Extract the [X, Y] coordinate from the center of the cell holding the provided text.  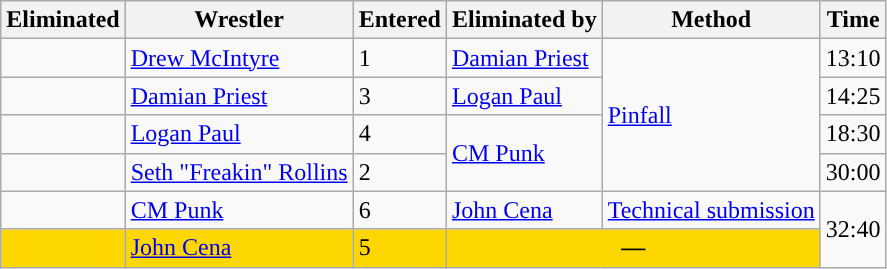
4 [400, 134]
13:10 [853, 58]
1 [400, 58]
2 [400, 172]
— [633, 248]
Wrestler [239, 20]
Pinfall [711, 115]
Time [853, 20]
3 [400, 96]
18:30 [853, 134]
32:40 [853, 229]
6 [400, 210]
Drew McIntyre [239, 58]
14:25 [853, 96]
Eliminated by [524, 20]
5 [400, 248]
30:00 [853, 172]
Method [711, 20]
Entered [400, 20]
Eliminated [63, 20]
Seth "Freakin" Rollins [239, 172]
Technical submission [711, 210]
